Return [X, Y] of the center of cell containing provided text 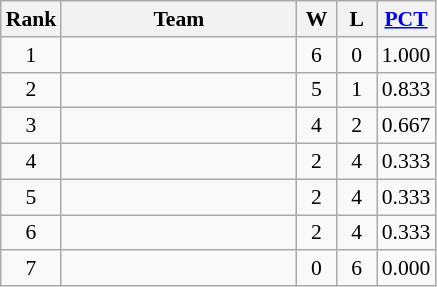
Rank [32, 19]
7 [32, 269]
3 [32, 126]
0.000 [406, 269]
Team [178, 19]
0.667 [406, 126]
L [357, 19]
W [316, 19]
0.833 [406, 90]
PCT [406, 19]
1.000 [406, 55]
